Provide the (x, y) coordinate of the cell's center where the given text is located.  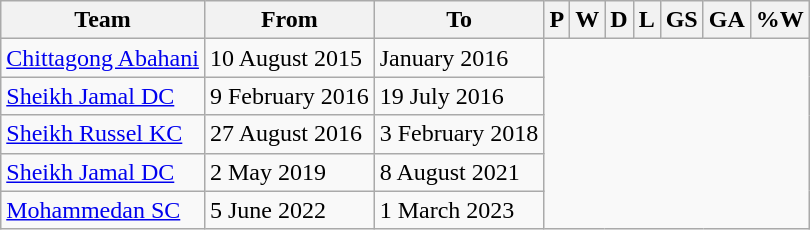
To (459, 20)
L (646, 20)
10 August 2015 (289, 58)
W (588, 20)
9 February 2016 (289, 96)
5 June 2022 (289, 210)
%W (780, 20)
From (289, 20)
1 March 2023 (459, 210)
GA (726, 20)
January 2016 (459, 58)
8 August 2021 (459, 172)
GS (682, 20)
19 July 2016 (459, 96)
Sheikh Russel KC (103, 134)
2 May 2019 (289, 172)
27 August 2016 (289, 134)
3 February 2018 (459, 134)
D (619, 20)
Mohammedan SC (103, 210)
P (557, 20)
Chittagong Abahani (103, 58)
Team (103, 20)
